Determine the (x, y) coordinate at the center of the cell enclosing the given text.  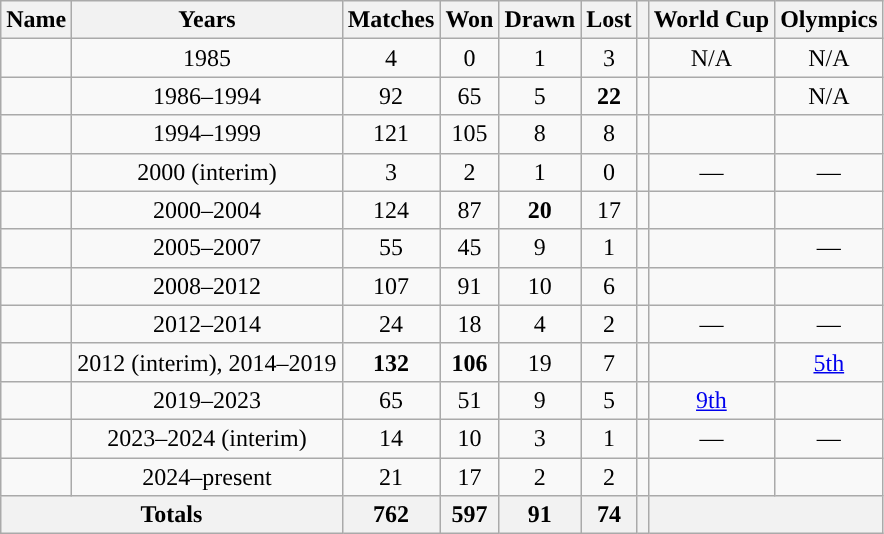
74 (609, 515)
1985 (207, 58)
Totals (172, 515)
21 (391, 477)
2023–2024 (interim) (207, 438)
2024–present (207, 477)
124 (391, 210)
5th (829, 362)
14 (391, 438)
106 (470, 362)
121 (391, 134)
1986–1994 (207, 96)
22 (609, 96)
World Cup (711, 20)
20 (540, 210)
2000 (interim) (207, 172)
Years (207, 20)
2000–2004 (207, 210)
Drawn (540, 20)
Won (470, 20)
24 (391, 324)
9th (711, 400)
Lost (609, 20)
18 (470, 324)
762 (391, 515)
92 (391, 96)
597 (470, 515)
Matches (391, 20)
2012–2014 (207, 324)
45 (470, 248)
2008–2012 (207, 286)
7 (609, 362)
51 (470, 400)
2019–2023 (207, 400)
107 (391, 286)
87 (470, 210)
105 (470, 134)
132 (391, 362)
2012 (interim), 2014–2019 (207, 362)
Olympics (829, 20)
19 (540, 362)
1994–1999 (207, 134)
55 (391, 248)
2005–2007 (207, 248)
6 (609, 286)
Name (36, 20)
